Identify which cell holds the provided text, then report its [x, y] central coordinate. 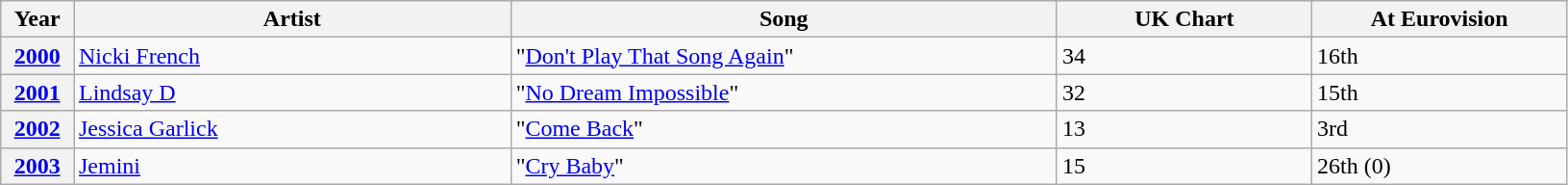
2003 [37, 166]
Artist [292, 19]
26th (0) [1440, 166]
UK Chart [1184, 19]
"No Dream Impossible" [784, 92]
At Eurovision [1440, 19]
Nicki French [292, 56]
15th [1440, 92]
34 [1184, 56]
"Cry Baby" [784, 166]
32 [1184, 92]
3rd [1440, 129]
Song [784, 19]
15 [1184, 166]
Jessica Garlick [292, 129]
"Come Back" [784, 129]
Lindsay D [292, 92]
Year [37, 19]
Jemini [292, 166]
2001 [37, 92]
"Don't Play That Song Again" [784, 56]
2002 [37, 129]
16th [1440, 56]
13 [1184, 129]
2000 [37, 56]
